Capture the cell that displays the provided text and extract its (x, y) central coordinate. 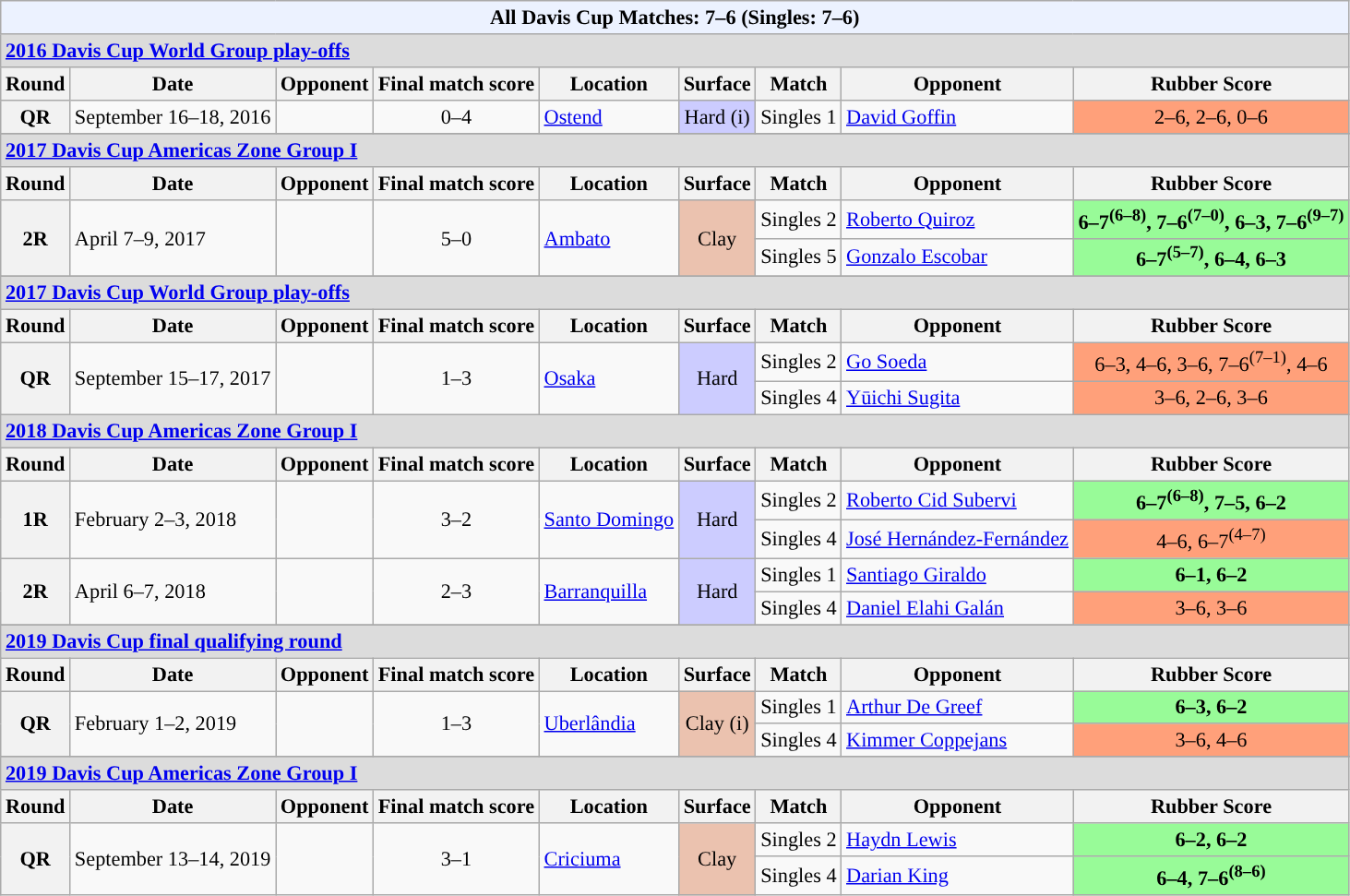
3–6, 4–6 (1211, 740)
6–7(5–7), 6–4, 6–3 (1211, 257)
6–7(6–8), 7–5, 6–2 (1211, 500)
6–3, 4–6, 3–6, 7–6(7–1), 4–6 (1211, 363)
Criciuma (609, 859)
3–6, 3–6 (1211, 608)
September 13–14, 2019 (173, 859)
2018 Davis Cup Americas Zone Group I (675, 431)
Clay (i) (717, 723)
February 1–2, 2019 (173, 723)
3–2 (457, 520)
2017 Davis Cup Americas Zone Group I (675, 149)
2016 Davis Cup World Group play-offs (675, 51)
Arthur De Greef (958, 707)
April 7–9, 2017 (173, 238)
1R (35, 520)
Daniel Elahi Galán (958, 608)
Hard (i) (717, 116)
Ambato (609, 238)
6–7(6–8), 7–6(7–0), 6–3, 7–6(9–7) (1211, 219)
Santo Domingo (609, 520)
6–2, 6–2 (1211, 840)
2019 Davis Cup Americas Zone Group I (675, 773)
2–6, 2–6, 0–6 (1211, 116)
Barranquilla (609, 591)
2–3 (457, 591)
2017 Davis Cup World Group play-offs (675, 293)
Yūichi Sugita (958, 398)
April 6–7, 2018 (173, 591)
All Davis Cup Matches: 7–6 (Singles: 7–6) (675, 18)
Haydn Lewis (958, 840)
6–3, 6–2 (1211, 707)
September 15–17, 2017 (173, 379)
Kimmer Coppejans (958, 740)
Osaka (609, 379)
3–6, 2–6, 3–6 (1211, 398)
Go Soeda (958, 363)
Roberto Quiroz (958, 219)
2019 Davis Cup final qualifying round (675, 641)
Roberto Cid Subervi (958, 500)
José Hernández-Fernández (958, 539)
Singles 5 (799, 257)
February 2–3, 2018 (173, 520)
0–4 (457, 116)
6–4, 7–6(8–6) (1211, 876)
September 16–18, 2016 (173, 116)
5–0 (457, 238)
4–6, 6–7(4–7) (1211, 539)
Uberlândia (609, 723)
Darian King (958, 876)
6–1, 6–2 (1211, 575)
Santiago Giraldo (958, 575)
Ostend (609, 116)
David Goffin (958, 116)
3–1 (457, 859)
Gonzalo Escobar (958, 257)
